Search for the cell housing the specified text and yield its (x, y) center coordinate. 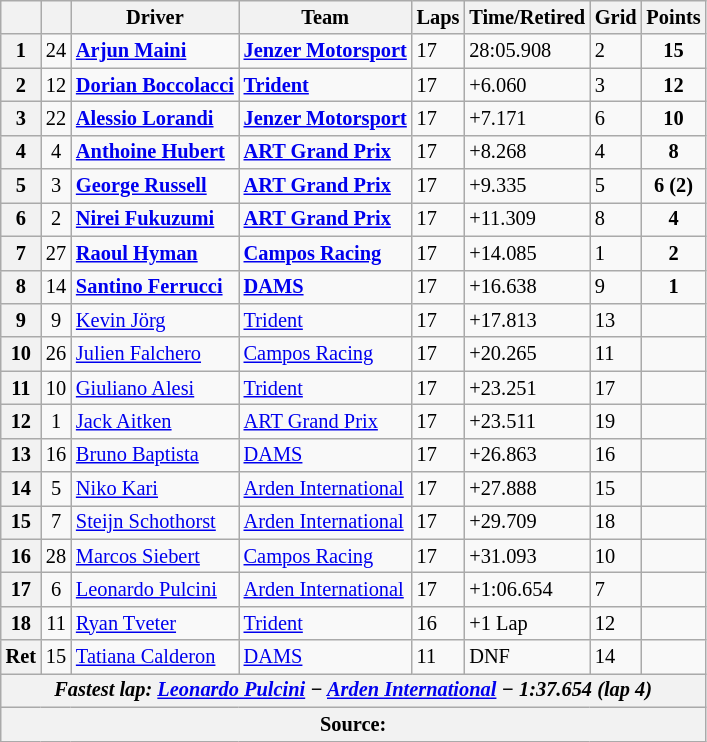
+9.335 (527, 186)
DNF (527, 657)
Grid (616, 17)
+23.251 (527, 388)
+17.813 (527, 320)
Tatiana Calderon (155, 657)
Alessio Lorandi (155, 118)
+27.888 (527, 489)
+7.171 (527, 118)
Arjun Maini (155, 51)
Laps (438, 17)
Kevin Jörg (155, 320)
27 (56, 253)
Giuliano Alesi (155, 388)
Points (674, 17)
19 (616, 421)
+1 Lap (527, 623)
+20.265 (527, 354)
+6.060 (527, 85)
Leonardo Pulcini (155, 589)
28:05.908 (527, 51)
+31.093 (527, 556)
Dorian Boccolacci (155, 85)
Niko Kari (155, 489)
6 (2) (674, 186)
26 (56, 354)
Team (326, 17)
Nirei Fukuzumi (155, 219)
+14.085 (527, 253)
Ryan Tveter (155, 623)
28 (56, 556)
Time/Retired (527, 17)
+29.709 (527, 522)
+8.268 (527, 152)
Steijn Schothorst (155, 522)
Bruno Baptista (155, 455)
+23.511 (527, 421)
Julien Falchero (155, 354)
Driver (155, 17)
Jack Aitken (155, 421)
Anthoine Hubert (155, 152)
Raoul Hyman (155, 253)
Fastest lap: Leonardo Pulcini − Arden International − 1:37.654 (lap 4) (354, 690)
George Russell (155, 186)
22 (56, 118)
Source: (354, 724)
Ret (21, 657)
24 (56, 51)
+1:06.654 (527, 589)
+26.863 (527, 455)
Marcos Siebert (155, 556)
+16.638 (527, 287)
+11.309 (527, 219)
Santino Ferrucci (155, 287)
